Return (x, y) of the center of cell containing provided text 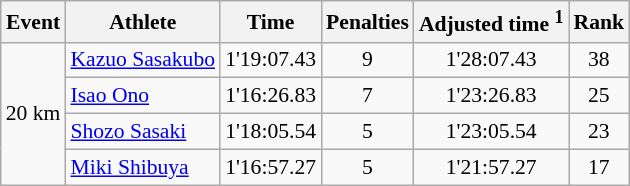
1'16:26.83 (270, 96)
9 (368, 60)
Shozo Sasaki (142, 132)
1'16:57.27 (270, 167)
Miki Shibuya (142, 167)
23 (600, 132)
Penalties (368, 22)
Isao Ono (142, 96)
Adjusted time 1 (492, 22)
20 km (34, 113)
25 (600, 96)
Event (34, 22)
Kazuo Sasakubo (142, 60)
1'19:07.43 (270, 60)
Athlete (142, 22)
1'28:07.43 (492, 60)
1'23:26.83 (492, 96)
Time (270, 22)
Rank (600, 22)
7 (368, 96)
17 (600, 167)
1'23:05.54 (492, 132)
1'21:57.27 (492, 167)
38 (600, 60)
1'18:05.54 (270, 132)
